Detect which cell encompasses the target text, then output its [x, y] center coordinate. 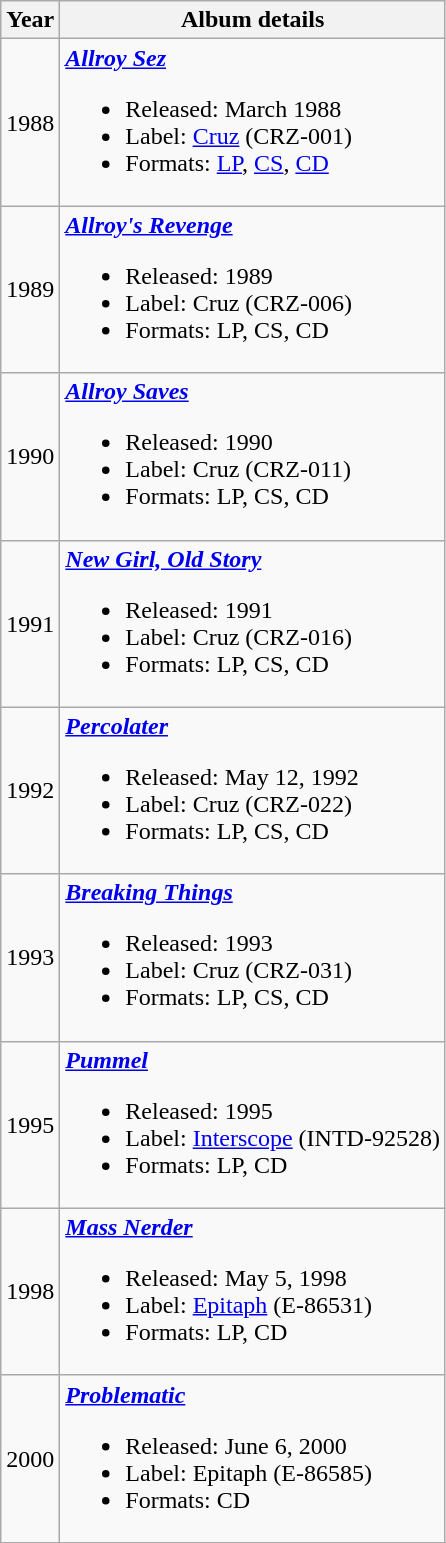
ProblematicReleased: June 6, 2000Label: Epitaph (E-86585)Formats: CD [253, 1458]
2000 [30, 1458]
1998 [30, 1292]
Allroy SavesReleased: 1990Label: Cruz (CRZ-011)Formats: LP, CS, CD [253, 456]
1993 [30, 958]
Mass NerderReleased: May 5, 1998Label: Epitaph (E-86531)Formats: LP, CD [253, 1292]
Album details [253, 20]
Allroy's RevengeReleased: 1989Label: Cruz (CRZ-006)Formats: LP, CS, CD [253, 290]
Breaking ThingsReleased: 1993Label: Cruz (CRZ-031)Formats: LP, CS, CD [253, 958]
1988 [30, 122]
1989 [30, 290]
1991 [30, 624]
New Girl, Old StoryReleased: 1991Label: Cruz (CRZ-016)Formats: LP, CS, CD [253, 624]
1995 [30, 1124]
Allroy SezReleased: March 1988Label: Cruz (CRZ-001)Formats: LP, CS, CD [253, 122]
1992 [30, 790]
PercolaterReleased: May 12, 1992Label: Cruz (CRZ-022)Formats: LP, CS, CD [253, 790]
Year [30, 20]
1990 [30, 456]
PummelReleased: 1995Label: Interscope (INTD-92528)Formats: LP, CD [253, 1124]
